Locate the cell with the specified text and output its [x, y] center coordinate. 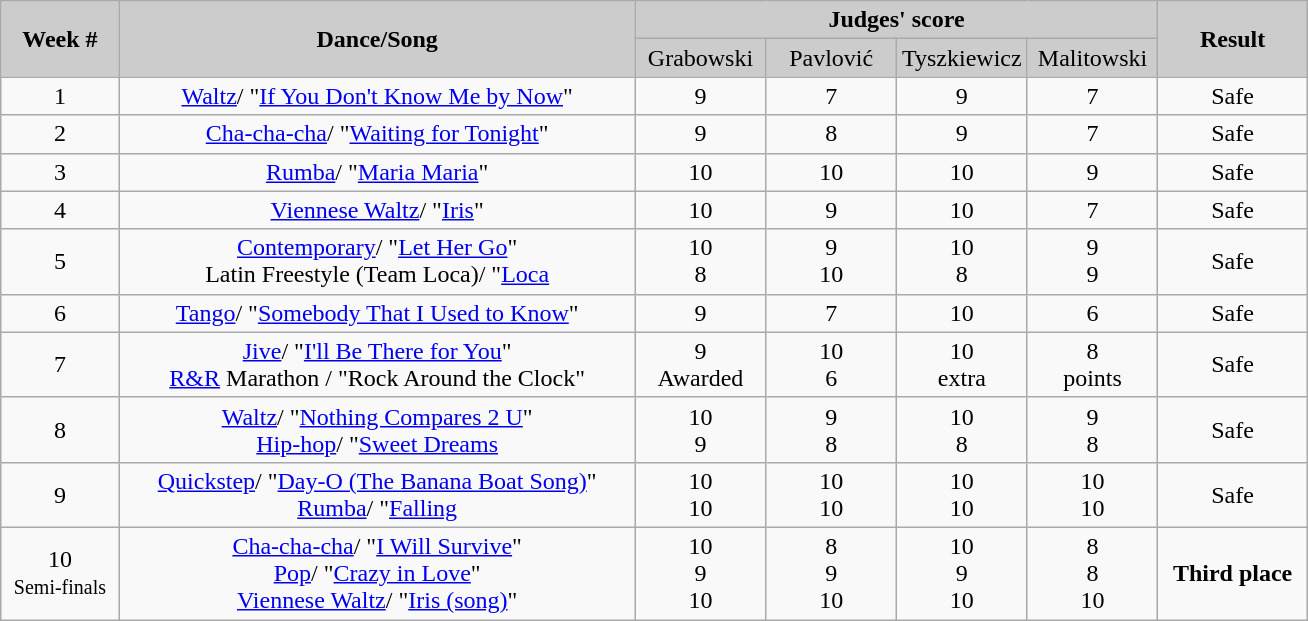
8910 [832, 573]
9Awarded [700, 364]
Waltz/ "If You Don't Know Me by Now" [377, 96]
5 [60, 262]
Viennese Waltz/ "Iris" [377, 210]
10 Semi-finals [60, 573]
Rumba/ "Maria Maria" [377, 172]
Cha-cha-cha/ "I Will Survive" Pop/ "Crazy in Love" Viennese Waltz/ "Iris (song)" [377, 573]
Tango/ "Somebody That I Used to Know" [377, 313]
Waltz/ "Nothing Compares 2 U" Hip-hop/ "Sweet Dreams [377, 430]
Week # [60, 39]
8810 [1092, 573]
Judges' score [896, 20]
Grabowski [700, 58]
4 [60, 210]
3 [60, 172]
99 [1092, 262]
Contemporary/ "Let Her Go" Latin Freestyle (Team Loca)/ "Loca [377, 262]
2 [60, 134]
106 [832, 364]
10extra [962, 364]
Tyszkiewicz [962, 58]
Quickstep/ "Day-O (The Banana Boat Song)" Rumba/ "Falling [377, 494]
109 [700, 430]
Malitowski [1092, 58]
Jive/ "I'll Be There for You" R&R Marathon / "Rock Around the Clock" [377, 364]
910 [832, 262]
1 [60, 96]
Third place [1233, 573]
Cha-cha-cha/ "Waiting for Tonight" [377, 134]
8points [1092, 364]
Pavlović [832, 58]
Result [1233, 39]
Dance/Song [377, 39]
